Find where the given text appears and provide that cell's center as [x, y] coordinate. 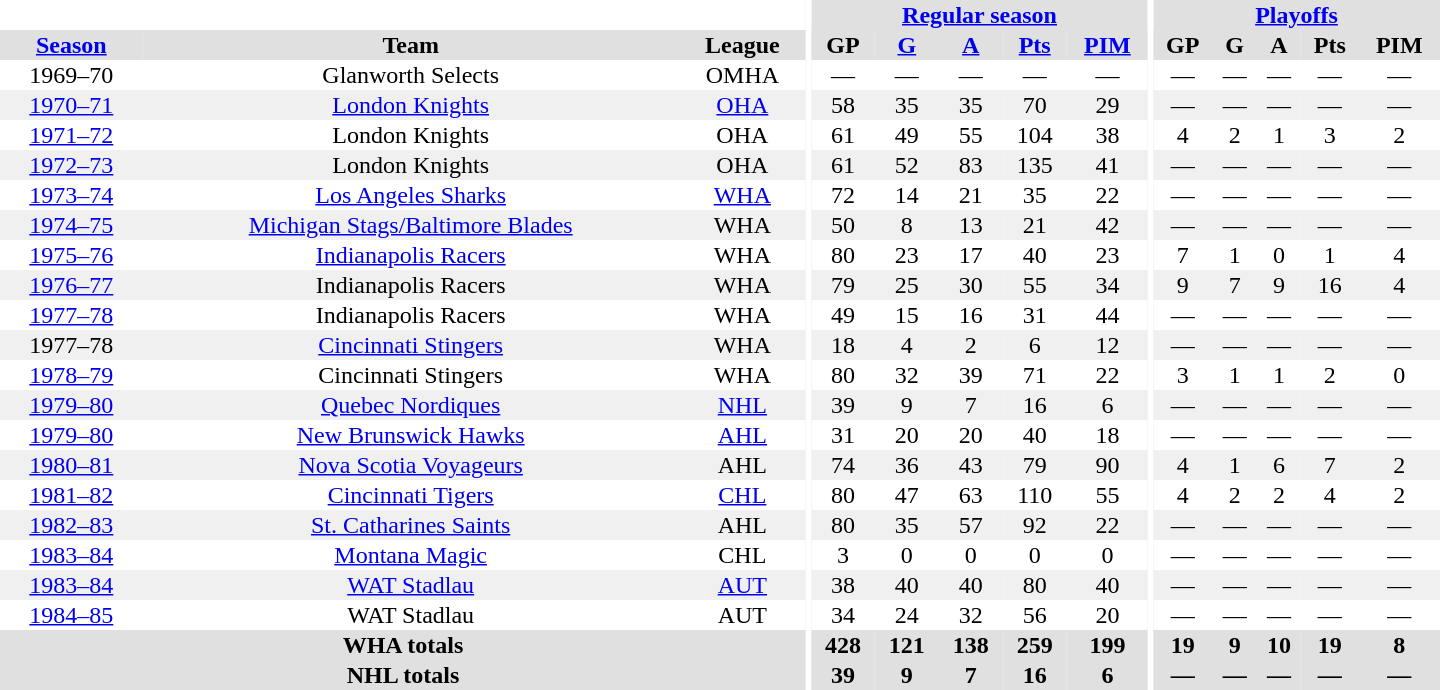
St. Catharines Saints [411, 525]
Season [72, 45]
Michigan Stags/Baltimore Blades [411, 225]
1972–73 [72, 165]
Cincinnati Tigers [411, 495]
50 [843, 225]
52 [907, 165]
104 [1035, 135]
WHA totals [403, 645]
1973–74 [72, 195]
14 [907, 195]
47 [907, 495]
36 [907, 465]
Los Angeles Sharks [411, 195]
Quebec Nordiques [411, 405]
44 [1108, 315]
1981–82 [72, 495]
29 [1108, 105]
30 [971, 285]
10 [1279, 645]
428 [843, 645]
110 [1035, 495]
135 [1035, 165]
1969–70 [72, 75]
1975–76 [72, 255]
72 [843, 195]
259 [1035, 645]
70 [1035, 105]
1984–85 [72, 615]
56 [1035, 615]
12 [1108, 345]
Glanworth Selects [411, 75]
NHL [742, 405]
24 [907, 615]
41 [1108, 165]
1982–83 [72, 525]
NHL totals [403, 675]
Montana Magic [411, 555]
199 [1108, 645]
63 [971, 495]
League [742, 45]
1970–71 [72, 105]
90 [1108, 465]
13 [971, 225]
1974–75 [72, 225]
15 [907, 315]
Team [411, 45]
42 [1108, 225]
71 [1035, 375]
138 [971, 645]
58 [843, 105]
74 [843, 465]
1978–79 [72, 375]
Playoffs [1296, 15]
OMHA [742, 75]
Regular season [980, 15]
1980–81 [72, 465]
1976–77 [72, 285]
57 [971, 525]
25 [907, 285]
121 [907, 645]
43 [971, 465]
17 [971, 255]
92 [1035, 525]
Nova Scotia Voyageurs [411, 465]
83 [971, 165]
New Brunswick Hawks [411, 435]
1971–72 [72, 135]
